Find where the given text appears and provide that cell's center as [x, y] coordinate. 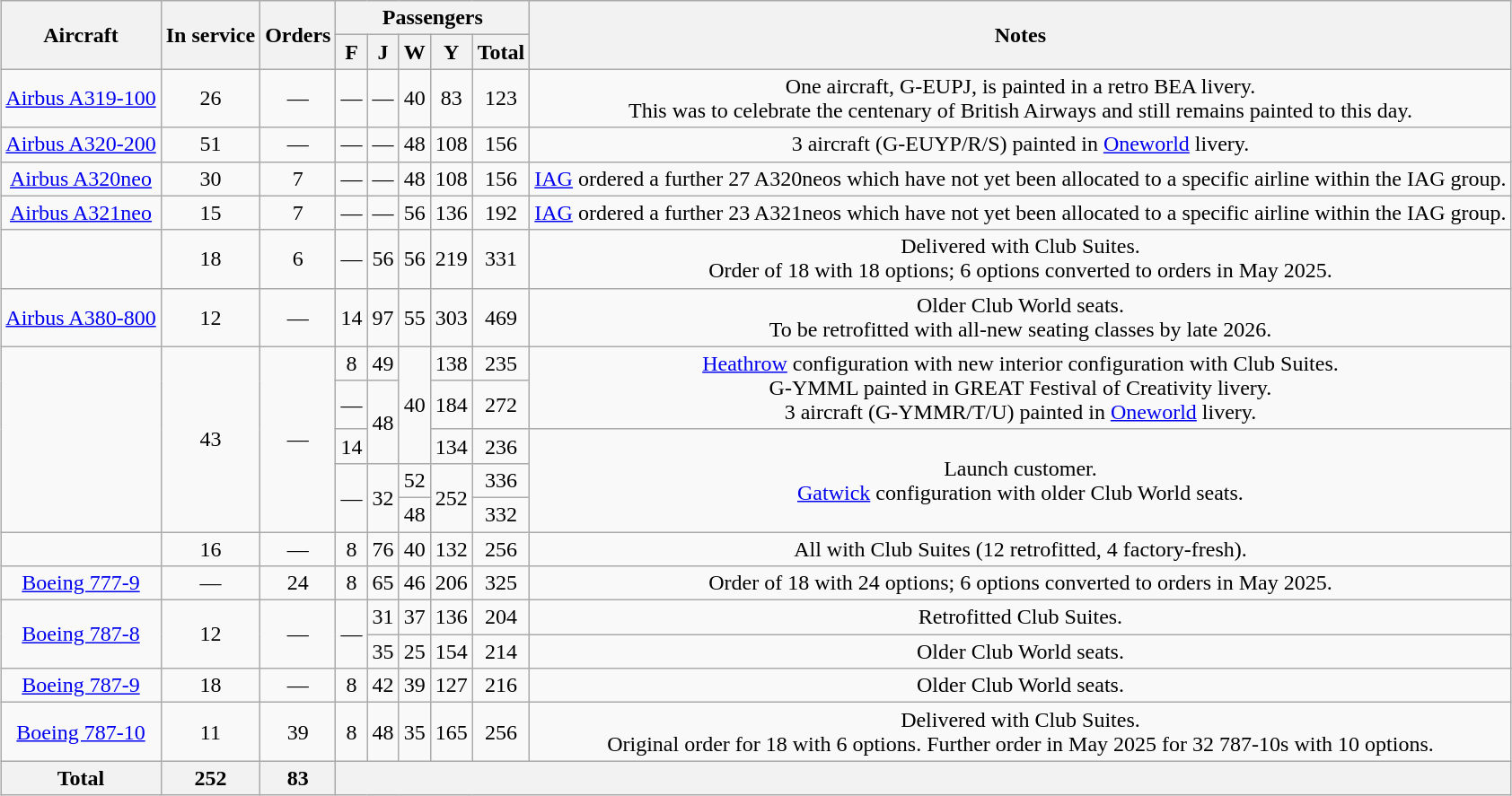
26 [210, 99]
192 [501, 213]
One aircraft, G-EUPJ, is painted in a retro BEA livery.This was to celebrate the centenary of British Airways and still remains painted to this day. [1020, 99]
134 [451, 446]
76 [382, 548]
51 [210, 144]
Airbus A321neo [81, 213]
Order of 18 with 24 options; 6 options converted to orders in May 2025. [1020, 583]
Retrofitted Club Suites. [1020, 617]
184 [451, 405]
127 [451, 686]
303 [451, 318]
37 [415, 617]
Passengers [433, 18]
154 [451, 652]
332 [501, 514]
97 [382, 318]
11 [210, 732]
43 [210, 439]
219 [451, 258]
123 [501, 99]
331 [501, 258]
25 [415, 652]
Orders [298, 35]
15 [210, 213]
Airbus A319-100 [81, 99]
236 [501, 446]
Boeing 787-8 [81, 634]
Older Club World seats.To be retrofitted with all-new seating classes by late 2026. [1020, 318]
Boeing 787-9 [81, 686]
469 [501, 318]
Delivered with Club Suites.Original order for 18 with 6 options. Further order in May 2025 for 32 787-10s with 10 options. [1020, 732]
206 [451, 583]
F [352, 52]
Aircraft [81, 35]
Airbus A380-800 [81, 318]
132 [451, 548]
49 [382, 363]
32 [382, 497]
3 aircraft (G-EUYP/R/S) painted in Oneworld livery. [1020, 144]
214 [501, 652]
31 [382, 617]
42 [382, 686]
336 [501, 480]
Boeing 787-10 [81, 732]
65 [382, 583]
Delivered with Club Suites.Order of 18 with 18 options; 6 options converted to orders in May 2025. [1020, 258]
W [415, 52]
Boeing 777-9 [81, 583]
216 [501, 686]
204 [501, 617]
IAG ordered a further 23 A321neos which have not yet been allocated to a specific airline within the IAG group. [1020, 213]
16 [210, 548]
6 [298, 258]
IAG ordered a further 27 A320neos which have not yet been allocated to a specific airline within the IAG group. [1020, 179]
J [382, 52]
All with Club Suites (12 retrofitted, 4 factory-fresh). [1020, 548]
24 [298, 583]
Airbus A320neo [81, 179]
In service [210, 35]
272 [501, 405]
46 [415, 583]
165 [451, 732]
Notes [1020, 35]
30 [210, 179]
Airbus A320-200 [81, 144]
138 [451, 363]
Launch customer.Gatwick configuration with older Club World seats. [1020, 480]
55 [415, 318]
52 [415, 480]
325 [501, 583]
Y [451, 52]
235 [501, 363]
